For the text-containing cell, return its midpoint in [X, Y] coordinate format. 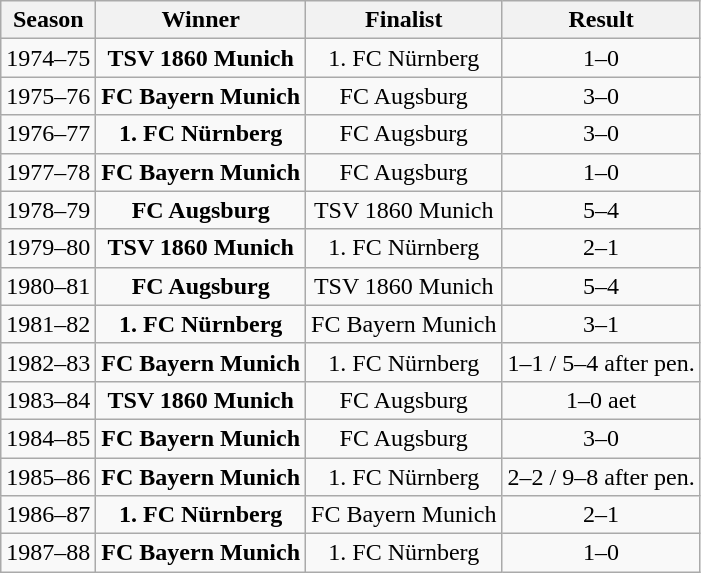
1979–80 [48, 248]
1984–85 [48, 438]
1976–77 [48, 134]
1–1 / 5–4 after pen. [601, 362]
1985–86 [48, 477]
1986–87 [48, 515]
1–0 aet [601, 400]
1982–83 [48, 362]
Winner [201, 20]
1983–84 [48, 400]
1987–88 [48, 553]
Season [48, 20]
1974–75 [48, 58]
1978–79 [48, 210]
1981–82 [48, 324]
1977–78 [48, 172]
Finalist [404, 20]
1975–76 [48, 96]
1980–81 [48, 286]
Result [601, 20]
3–1 [601, 324]
2–2 / 9–8 after pen. [601, 477]
